Provide the [X, Y] coordinate of the cell's center where the given text is located.  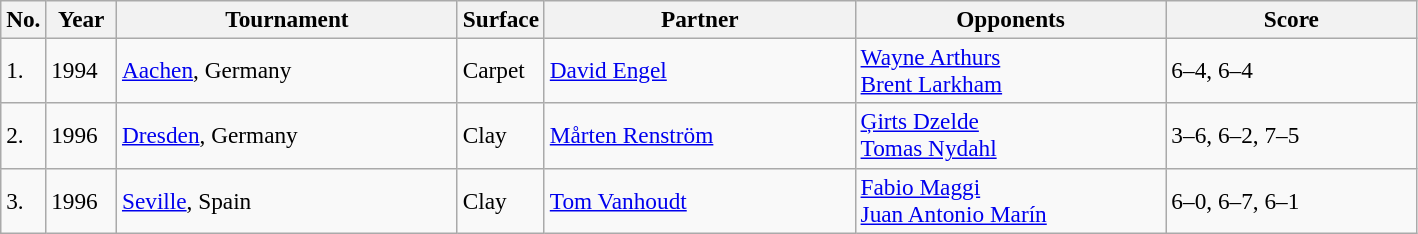
No. [24, 19]
6–0, 6–7, 6–1 [1292, 200]
6–4, 6–4 [1292, 70]
3. [24, 200]
1994 [82, 70]
2. [24, 136]
1. [24, 70]
Seville, Spain [288, 200]
Carpet [500, 70]
Wayne Arthurs Brent Larkham [1010, 70]
Year [82, 19]
3–6, 6–2, 7–5 [1292, 136]
Ģirts Dzelde Tomas Nydahl [1010, 136]
Tournament [288, 19]
Score [1292, 19]
Dresden, Germany [288, 136]
Fabio Maggi Juan Antonio Marín [1010, 200]
Surface [500, 19]
Partner [700, 19]
David Engel [700, 70]
Aachen, Germany [288, 70]
Mårten Renström [700, 136]
Tom Vanhoudt [700, 200]
Opponents [1010, 19]
